Provide the (X, Y) coordinate of the cell's center where the given text is located.  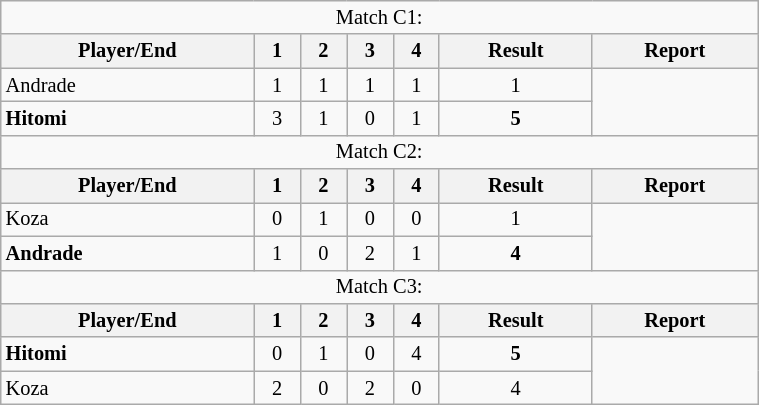
Match C2: (380, 152)
Match C1: (380, 17)
Match C3: (380, 287)
